Extract the [x, y] coordinate from the center of the cell holding the provided text.  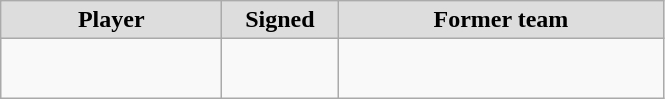
Signed [280, 20]
Former team [501, 20]
Player [112, 20]
